Capture the cell that displays the provided text and extract its (X, Y) central coordinate. 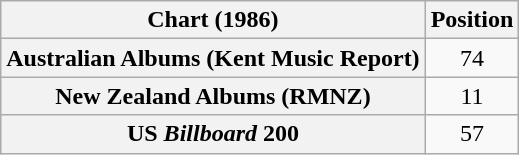
US Billboard 200 (213, 134)
Position (472, 20)
New Zealand Albums (RMNZ) (213, 96)
11 (472, 96)
74 (472, 58)
Australian Albums (Kent Music Report) (213, 58)
57 (472, 134)
Chart (1986) (213, 20)
